From the cell containing the given text, extract its center point as (x, y) coordinate. 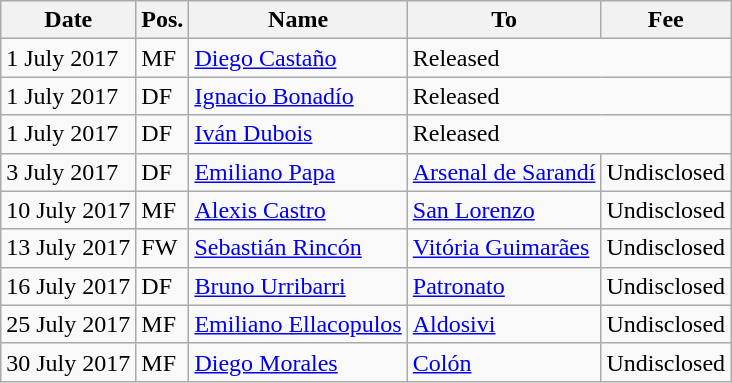
30 July 2017 (68, 362)
Patronato (504, 286)
Vitória Guimarães (504, 248)
10 July 2017 (68, 210)
San Lorenzo (504, 210)
Colón (504, 362)
16 July 2017 (68, 286)
Diego Castaño (298, 58)
25 July 2017 (68, 324)
Bruno Urribarri (298, 286)
Diego Morales (298, 362)
Arsenal de Sarandí (504, 172)
Fee (666, 20)
13 July 2017 (68, 248)
Name (298, 20)
Sebastián Rincón (298, 248)
Emiliano Papa (298, 172)
3 July 2017 (68, 172)
Iván Dubois (298, 134)
To (504, 20)
FW (162, 248)
Aldosivi (504, 324)
Pos. (162, 20)
Emiliano Ellacopulos (298, 324)
Ignacio Bonadío (298, 96)
Alexis Castro (298, 210)
Date (68, 20)
